Capture the cell that displays the provided text and extract its [X, Y] central coordinate. 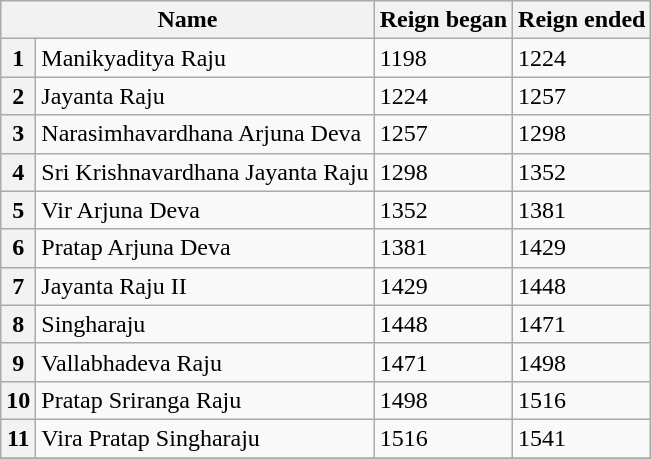
Vir Arjuna Deva [205, 210]
Jayanta Raju [205, 96]
Pratap Arjuna Deva [205, 248]
6 [18, 248]
7 [18, 286]
1541 [582, 438]
Pratap Sriranga Raju [205, 400]
Narasimhavardhana Arjuna Deva [205, 134]
Reign ended [582, 20]
Reign began [443, 20]
Sri Krishnavardhana Jayanta Raju [205, 172]
Vira Pratap Singharaju [205, 438]
8 [18, 324]
3 [18, 134]
10 [18, 400]
2 [18, 96]
4 [18, 172]
Name [188, 20]
1198 [443, 58]
Manikyaditya Raju [205, 58]
1 [18, 58]
Vallabhadeva Raju [205, 362]
9 [18, 362]
5 [18, 210]
11 [18, 438]
Singharaju [205, 324]
Jayanta Raju II [205, 286]
